Find where the given text appears and provide that cell's center as [X, Y] coordinate. 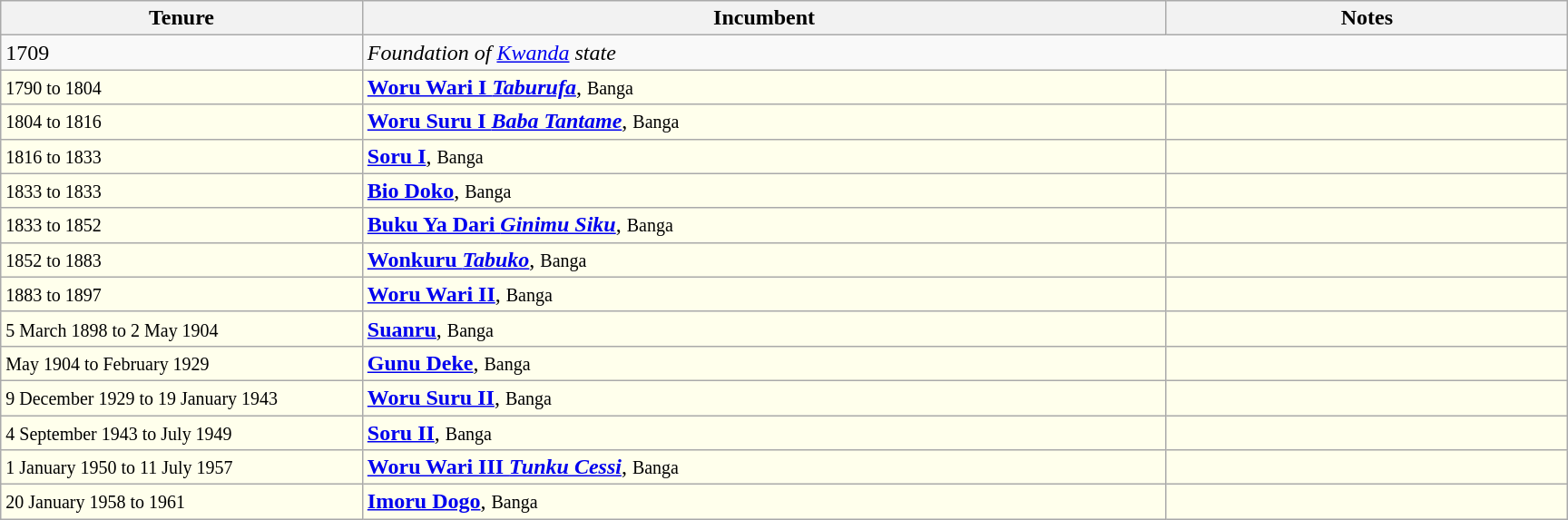
Soru II, Banga [764, 433]
Foundation of Kwanda state [965, 53]
Imoru Dogo, Banga [764, 502]
Suanru, Banga [764, 329]
Woru Suru II, Banga [764, 397]
1816 to 1833 [181, 156]
5 March 1898 to 2 May 1904 [181, 329]
Bio Doko, Banga [764, 191]
Woru Wari I Taburufa, Banga [764, 87]
1 January 1950 to 11 July 1957 [181, 467]
Woru Wari III Tunku Cessi, Banga [764, 467]
Notes [1367, 18]
May 1904 to February 1929 [181, 363]
Gunu Deke, Banga [764, 363]
Buku Ya Dari Ginimu Siku, Banga [764, 225]
Woru Wari II, Banga [764, 294]
Incumbent [764, 18]
20 January 1958 to 1961 [181, 502]
1833 to 1833 [181, 191]
1790 to 1804 [181, 87]
1852 to 1883 [181, 260]
4 September 1943 to July 1949 [181, 433]
1804 to 1816 [181, 122]
1709 [181, 53]
9 December 1929 to 19 January 1943 [181, 397]
1833 to 1852 [181, 225]
Soru I, Banga [764, 156]
Woru Suru I Baba Tantame, Banga [764, 122]
Wonkuru Tabuko, Banga [764, 260]
1883 to 1897 [181, 294]
Tenure [181, 18]
